Provide the [x, y] coordinate of the cell's center where the given text is located.  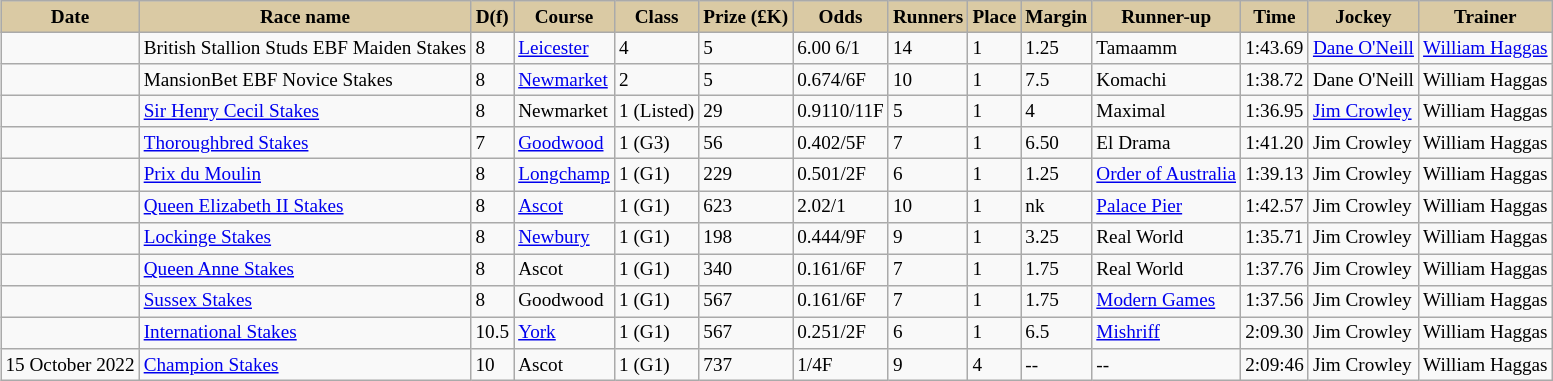
Runner-up [1166, 17]
Class [656, 17]
15 October 2022 [70, 365]
6.5 [1056, 333]
Prize (£K) [746, 17]
0.501/2F [841, 175]
737 [746, 365]
Race name [305, 17]
Leicester [564, 48]
0.444/9F [841, 238]
Place [994, 17]
Trainer [1486, 17]
1 (G3) [656, 143]
British Stallion Studs EBF Maiden Stakes [305, 48]
Mishriff [1166, 333]
Course [564, 17]
Maximal [1166, 111]
Sir Henry Cecil Stakes [305, 111]
Palace Pier [1166, 206]
56 [746, 143]
Order of Australia [1166, 175]
nk [1056, 206]
1:35.71 [1275, 238]
2.02/1 [841, 206]
El Drama [1166, 143]
1:39.13 [1275, 175]
Queen Elizabeth II Stakes [305, 206]
1:41.20 [1275, 143]
Tamaamm [1166, 48]
0.402/5F [841, 143]
1:36.95 [1275, 111]
Modern Games [1166, 301]
7.5 [1056, 80]
6.50 [1056, 143]
Longchamp [564, 175]
29 [746, 111]
340 [746, 270]
Komachi [1166, 80]
Time [1275, 17]
Date [70, 17]
Prix du Moulin [305, 175]
1:38.72 [1275, 80]
MansionBet EBF Novice Stakes [305, 80]
1:37.76 [1275, 270]
198 [746, 238]
Runners [928, 17]
2 [656, 80]
14 [928, 48]
229 [746, 175]
0.251/2F [841, 333]
Newbury [564, 238]
1:42.57 [1275, 206]
0.674/6F [841, 80]
D(f) [492, 17]
6.00 6/1 [841, 48]
Thoroughbred Stakes [305, 143]
2:09.30 [1275, 333]
1/4F [841, 365]
623 [746, 206]
0.9110/11F [841, 111]
Champion Stakes [305, 365]
Sussex Stakes [305, 301]
10.5 [492, 333]
Jockey [1363, 17]
Margin [1056, 17]
2:09:46 [1275, 365]
1:43.69 [1275, 48]
1:37.56 [1275, 301]
International Stakes [305, 333]
Queen Anne Stakes [305, 270]
3.25 [1056, 238]
Odds [841, 17]
Lockinge Stakes [305, 238]
York [564, 333]
1 (Listed) [656, 111]
